Scan for the cell matching the given text and deliver its (x, y) coordinate at center. 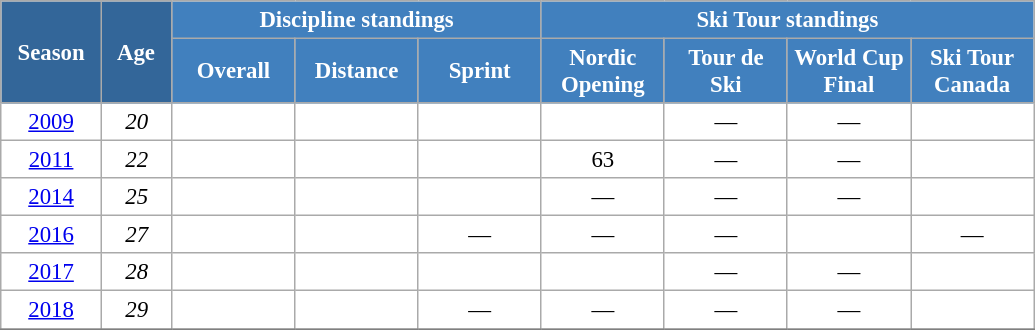
Sprint (480, 72)
2018 (52, 310)
2009 (52, 122)
Ski TourCanada (972, 72)
63 (602, 160)
Distance (356, 72)
2014 (52, 197)
Overall (234, 72)
2016 (52, 235)
20 (136, 122)
Age (136, 52)
22 (136, 160)
Tour deSki (726, 72)
25 (136, 197)
World CupFinal (848, 72)
29 (136, 310)
Ski Tour standings (787, 20)
Season (52, 52)
27 (136, 235)
28 (136, 273)
Discipline standings (356, 20)
NordicOpening (602, 72)
2017 (52, 273)
2011 (52, 160)
